From the cell containing the given text, extract its center point as [x, y] coordinate. 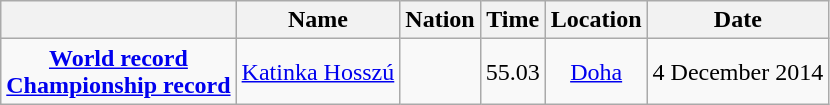
Time [512, 20]
Nation [440, 20]
55.03 [512, 72]
Name [318, 20]
Doha [596, 72]
Date [738, 20]
4 December 2014 [738, 72]
World recordChampionship record [118, 72]
Katinka Hosszú [318, 72]
Location [596, 20]
